Find where the given text appears and provide that cell's center as (X, Y) coordinate. 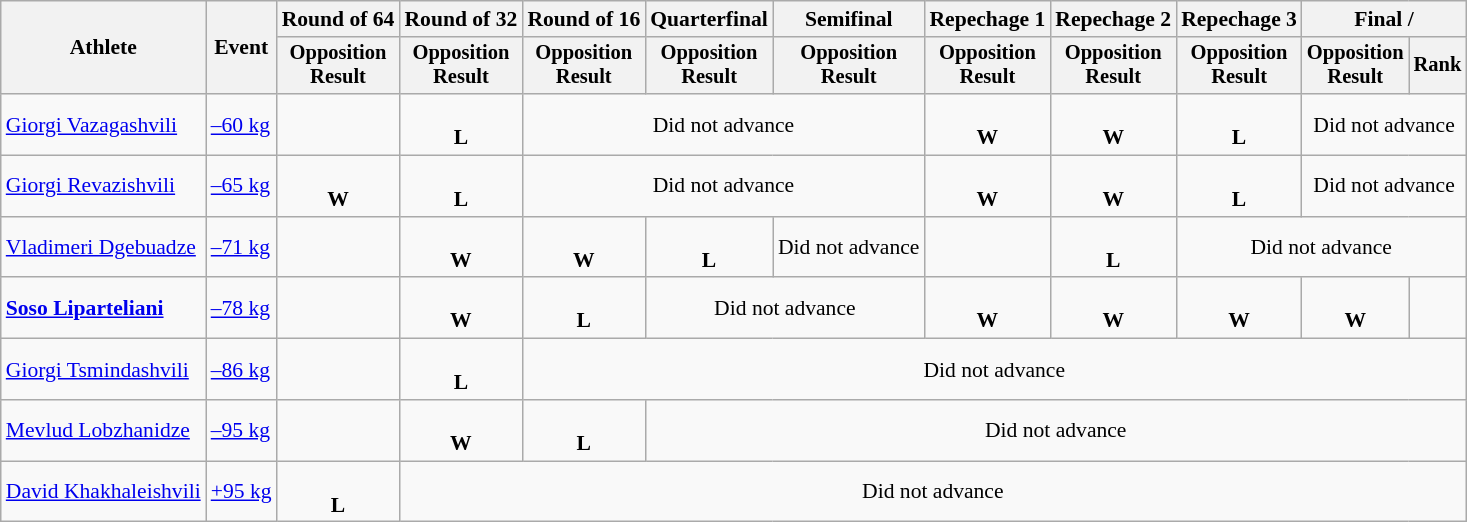
Soso Liparteliani (104, 308)
Final / (1384, 19)
–86 kg (242, 370)
+95 kg (242, 492)
Rank (1438, 66)
Mevlud Lobzhanidze (104, 430)
Giorgi Vazagashvili (104, 124)
David Khakhaleishvili (104, 492)
–71 kg (242, 248)
Quarterfinal (709, 19)
Round of 64 (338, 19)
Athlete (104, 48)
Repechage 2 (1113, 19)
Round of 32 (460, 19)
–65 kg (242, 186)
Event (242, 48)
Giorgi Tsmindashvili (104, 370)
Semifinal (849, 19)
–60 kg (242, 124)
Giorgi Revazishvili (104, 186)
Repechage 3 (1239, 19)
Repechage 1 (987, 19)
Round of 16 (584, 19)
–78 kg (242, 308)
Vladimeri Dgebuadze (104, 248)
–95 kg (242, 430)
